Capture the cell that displays the provided text and extract its [x, y] central coordinate. 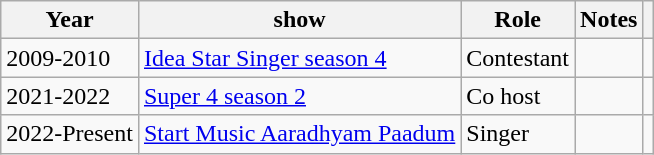
Start Music Aaradhyam Paadum [299, 134]
2022-Present [70, 134]
Year [70, 20]
Notes [609, 20]
Contestant [518, 58]
2021-2022 [70, 96]
Role [518, 20]
Idea Star Singer season 4 [299, 58]
show [299, 20]
Singer [518, 134]
Super 4 season 2 [299, 96]
2009-2010 [70, 58]
Co host [518, 96]
